Detect which cell encompasses the target text, then output its [x, y] center coordinate. 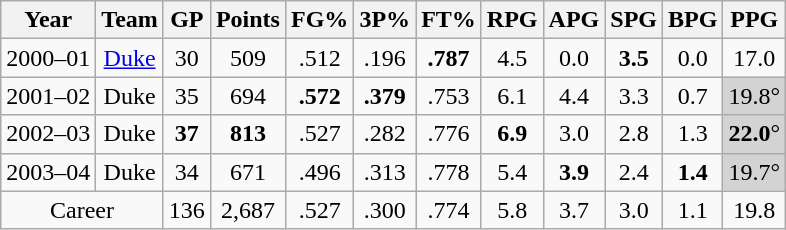
17.0 [754, 58]
2000–01 [48, 58]
19.8 [754, 210]
.572 [319, 96]
1.1 [693, 210]
35 [186, 96]
Team [130, 20]
.778 [449, 172]
.282 [385, 134]
.774 [449, 210]
.496 [319, 172]
.300 [385, 210]
Year [48, 20]
694 [248, 96]
2002–03 [48, 134]
2.8 [634, 134]
19.7° [754, 172]
19.8° [754, 96]
Points [248, 20]
3.7 [574, 210]
6.9 [512, 134]
1.4 [693, 172]
22.0° [754, 134]
2003–04 [48, 172]
4.4 [574, 96]
Career [82, 210]
34 [186, 172]
RPG [512, 20]
813 [248, 134]
136 [186, 210]
3.5 [634, 58]
.379 [385, 96]
.512 [319, 58]
BPG [693, 20]
.787 [449, 58]
5.4 [512, 172]
671 [248, 172]
0.7 [693, 96]
6.1 [512, 96]
FT% [449, 20]
.196 [385, 58]
5.8 [512, 210]
.776 [449, 134]
2,687 [248, 210]
3.9 [574, 172]
FG% [319, 20]
2.4 [634, 172]
.313 [385, 172]
APG [574, 20]
SPG [634, 20]
4.5 [512, 58]
.753 [449, 96]
37 [186, 134]
GP [186, 20]
PPG [754, 20]
509 [248, 58]
3.3 [634, 96]
30 [186, 58]
3P% [385, 20]
2001–02 [48, 96]
1.3 [693, 134]
